Find where the given text appears and provide that cell's center as (x, y) coordinate. 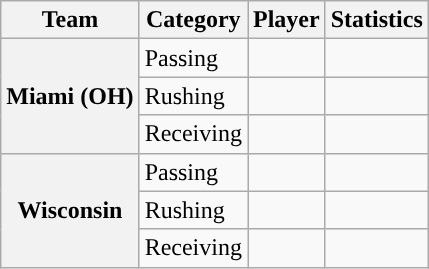
Statistics (376, 20)
Category (193, 20)
Miami (OH) (70, 96)
Player (287, 20)
Team (70, 20)
Wisconsin (70, 210)
